Determine the (X, Y) coordinate at the center of the cell enclosing the given text.  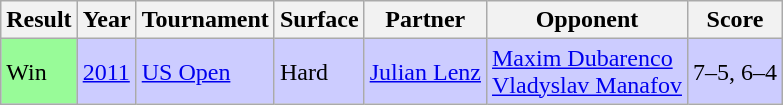
7–5, 6–4 (736, 72)
Hard (319, 72)
Maxim Dubarenco Vladyslav Manafov (586, 72)
Partner (425, 20)
Win (39, 72)
Surface (319, 20)
Tournament (205, 20)
Opponent (586, 20)
Result (39, 20)
US Open (205, 72)
Year (106, 20)
2011 (106, 72)
Julian Lenz (425, 72)
Score (736, 20)
